Output the (x, y) coordinate of the center of the cell containing the given text.  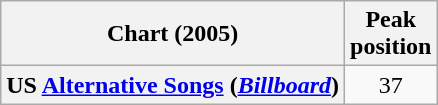
37 (391, 85)
Chart (2005) (173, 34)
US Alternative Songs (Billboard) (173, 85)
Peakposition (391, 34)
